Provide the (X, Y) coordinate of the cell's center where the given text is located.  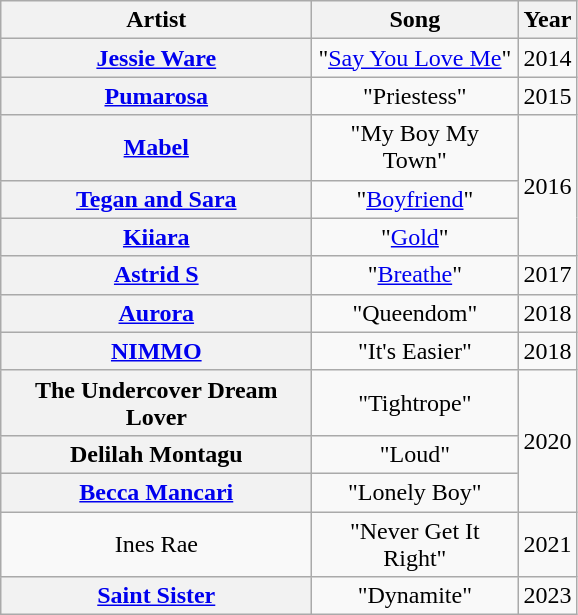
2020 (548, 440)
Ines Rae (156, 544)
"Boyfriend" (415, 199)
Astrid S (156, 275)
Kiiara (156, 237)
2015 (548, 96)
Pumarosa (156, 96)
"Lonely Boy" (415, 492)
"Never Get It Right" (415, 544)
2021 (548, 544)
"Tightrope" (415, 402)
The Undercover Dream Lover (156, 402)
"Breathe" (415, 275)
Delilah Montagu (156, 454)
"Loud" (415, 454)
Becca Mancari (156, 492)
"Dynamite" (415, 596)
Jessie Ware (156, 58)
Saint Sister (156, 596)
Year (548, 20)
Artist (156, 20)
"My Boy My Town" (415, 148)
NIMMO (156, 351)
Aurora (156, 313)
Song (415, 20)
2014 (548, 58)
Mabel (156, 148)
"Say You Love Me" (415, 58)
"Gold" (415, 237)
2023 (548, 596)
2017 (548, 275)
"Priestess" (415, 96)
2016 (548, 186)
Tegan and Sara (156, 199)
"Queendom" (415, 313)
"It's Easier" (415, 351)
